Provide the (x, y) coordinate of the cell's center where the given text is located.  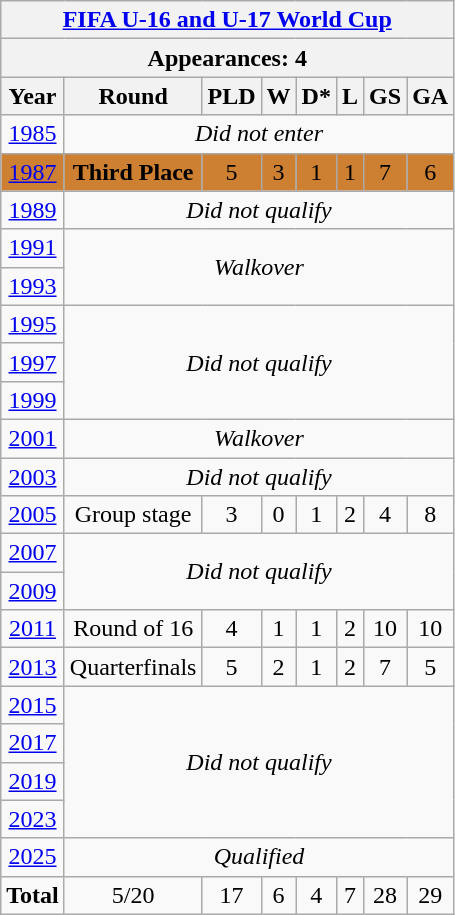
29 (430, 895)
1991 (33, 248)
1999 (33, 400)
2019 (33, 781)
Round (133, 96)
Group stage (133, 515)
1997 (33, 362)
2015 (33, 705)
Did not enter (258, 134)
2009 (33, 591)
2017 (33, 743)
2023 (33, 819)
2007 (33, 553)
Appearances: 4 (228, 58)
Total (33, 895)
Third Place (133, 172)
GA (430, 96)
1995 (33, 324)
D* (316, 96)
8 (430, 515)
L (350, 96)
2003 (33, 477)
2013 (33, 667)
2005 (33, 515)
1987 (33, 172)
2025 (33, 857)
PLD (232, 96)
2001 (33, 438)
5/20 (133, 895)
Round of 16 (133, 629)
W (278, 96)
Qualified (258, 857)
1989 (33, 210)
1985 (33, 134)
1993 (33, 286)
Year (33, 96)
Quarterfinals (133, 667)
28 (386, 895)
FIFA U-16 and U-17 World Cup (228, 20)
GS (386, 96)
2011 (33, 629)
0 (278, 515)
17 (232, 895)
